Scan for the cell matching the given text and deliver its (X, Y) coordinate at center. 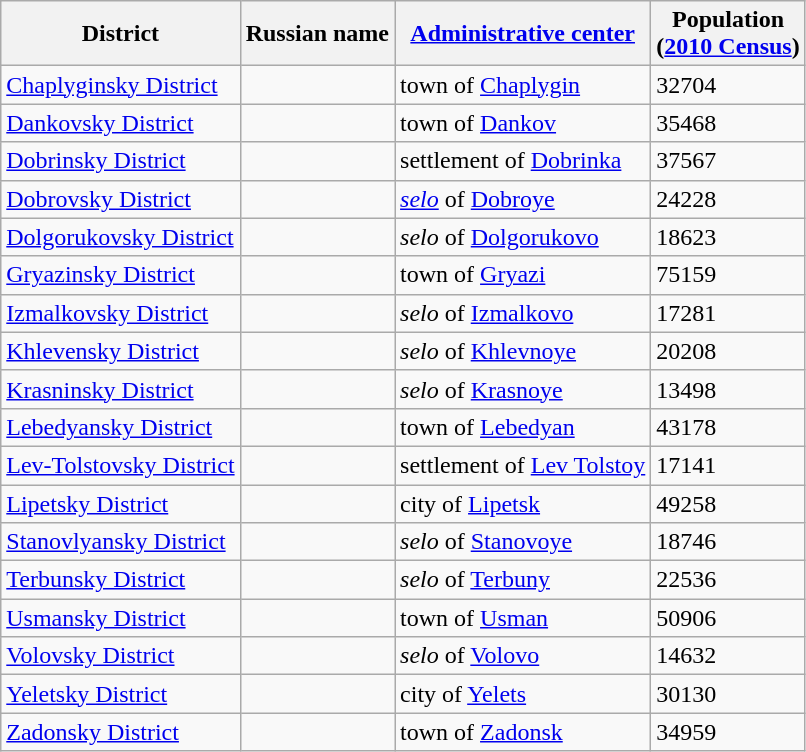
town of Dankov (523, 123)
49258 (728, 503)
Administrative center (523, 34)
town of Gryazi (523, 275)
Usmansky District (120, 618)
selo of Dobroye (523, 199)
30130 (728, 694)
Izmalkovsky District (120, 313)
Dankovsky District (120, 123)
Chaplyginsky District (120, 85)
selo of Terbuny (523, 580)
Terbunsky District (120, 580)
Dolgorukovsky District (120, 237)
town of Usman (523, 618)
Lev-Tolstovsky District (120, 465)
selo of Stanovoye (523, 542)
75159 (728, 275)
Stanovlyansky District (120, 542)
selo of Volovo (523, 656)
22536 (728, 580)
Population(2010 Census) (728, 34)
city of Yelets (523, 694)
20208 (728, 351)
17141 (728, 465)
43178 (728, 427)
settlement of Lev Tolstoy (523, 465)
32704 (728, 85)
town of Zadonsk (523, 732)
18746 (728, 542)
Krasninsky District (120, 389)
settlement of Dobrinka (523, 161)
Dobrovsky District (120, 199)
selo of Dolgorukovo (523, 237)
50906 (728, 618)
Zadonsky District (120, 732)
Volovsky District (120, 656)
Russian name (317, 34)
35468 (728, 123)
Dobrinsky District (120, 161)
selo of Izmalkovo (523, 313)
town of Chaplygin (523, 85)
34959 (728, 732)
city of Lipetsk (523, 503)
Lipetsky District (120, 503)
24228 (728, 199)
Gryazinsky District (120, 275)
District (120, 34)
Lebedyansky District (120, 427)
13498 (728, 389)
Khlevensky District (120, 351)
17281 (728, 313)
selo of Krasnoye (523, 389)
18623 (728, 237)
Yeletsky District (120, 694)
town of Lebedyan (523, 427)
14632 (728, 656)
37567 (728, 161)
selo of Khlevnoye (523, 351)
